Find where the given text appears and provide that cell's center as [x, y] coordinate. 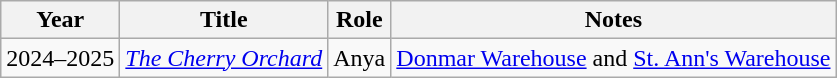
Title [224, 20]
2024–2025 [60, 58]
Role [360, 20]
Anya [360, 58]
Donmar Warehouse and St. Ann's Warehouse [614, 58]
Notes [614, 20]
Year [60, 20]
The Cherry Orchard [224, 58]
